Identify which cell holds the provided text, then report its [x, y] central coordinate. 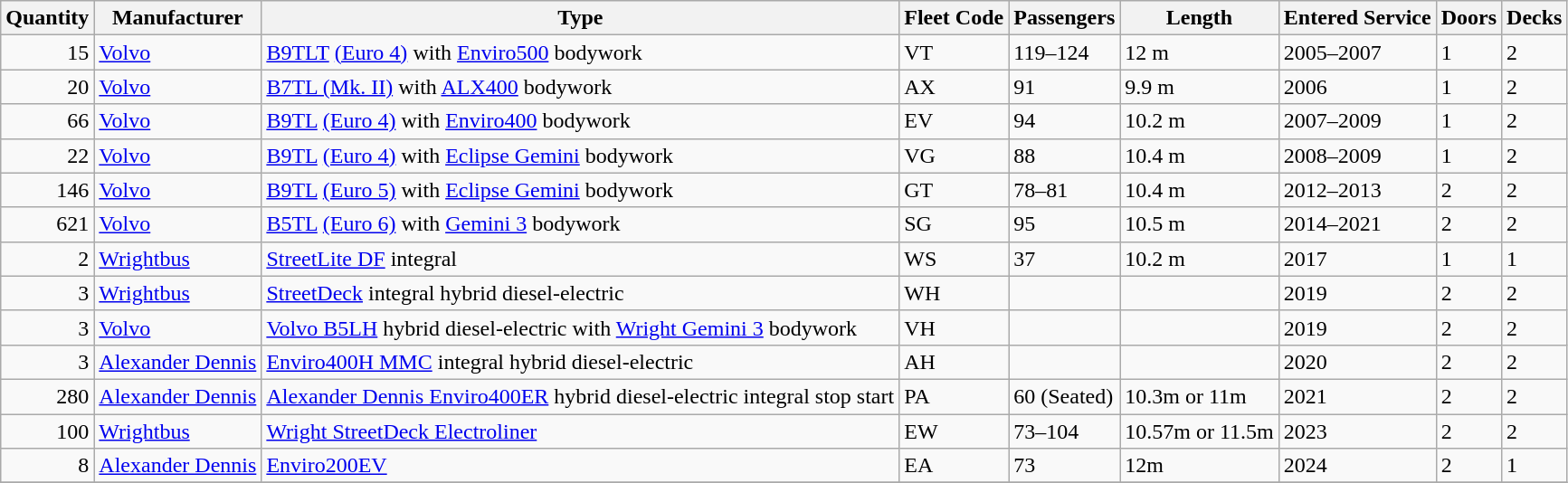
VH [954, 327]
12m [1200, 466]
EA [954, 466]
Decks [1535, 18]
2017 [1357, 259]
SG [954, 224]
8 [47, 466]
20 [47, 87]
B7TL (Mk. II) with ALX400 bodywork [581, 87]
2024 [1357, 466]
B5TL (Euro 6) with Gemini 3 bodywork [581, 224]
12 m [1200, 52]
10.5 m [1200, 224]
Doors [1468, 18]
2008–2009 [1357, 156]
EW [954, 431]
StreetLite DF integral [581, 259]
AX [954, 87]
WH [954, 293]
B9TL (Euro 4) with Enviro400 bodywork [581, 121]
22 [47, 156]
Enviro400H MMC integral hybrid diesel-electric [581, 362]
Passengers [1064, 18]
9.9 m [1200, 87]
100 [47, 431]
GT [954, 190]
2021 [1357, 396]
PA [954, 396]
B9TL (Euro 4) with Eclipse Gemini bodywork [581, 156]
Wright StreetDeck Electroliner [581, 431]
10.57m or 11.5m [1200, 431]
Length [1200, 18]
280 [47, 396]
Fleet Code [954, 18]
2007–2009 [1357, 121]
WS [954, 259]
StreetDeck integral hybrid diesel-electric [581, 293]
Entered Service [1357, 18]
10.3m or 11m [1200, 396]
73 [1064, 466]
VG [954, 156]
Alexander Dennis Enviro400ER hybrid diesel-electric integral stop start [581, 396]
66 [47, 121]
EV [954, 121]
Volvo B5LH hybrid diesel-electric with Wright Gemini 3 bodywork [581, 327]
78–81 [1064, 190]
AH [954, 362]
2014–2021 [1357, 224]
VT [954, 52]
37 [1064, 259]
60 (Seated) [1064, 396]
Type [581, 18]
2012–2013 [1357, 190]
2023 [1357, 431]
95 [1064, 224]
2020 [1357, 362]
2005–2007 [1357, 52]
B9TLT (Euro 4) with Enviro500 bodywork [581, 52]
88 [1064, 156]
119–124 [1064, 52]
146 [47, 190]
94 [1064, 121]
Quantity [47, 18]
73–104 [1064, 431]
91 [1064, 87]
2006 [1357, 87]
15 [47, 52]
Enviro200EV [581, 466]
621 [47, 224]
Manufacturer [177, 18]
B9TL (Euro 5) with Eclipse Gemini bodywork [581, 190]
